Return [X, Y] of the center of cell containing provided text 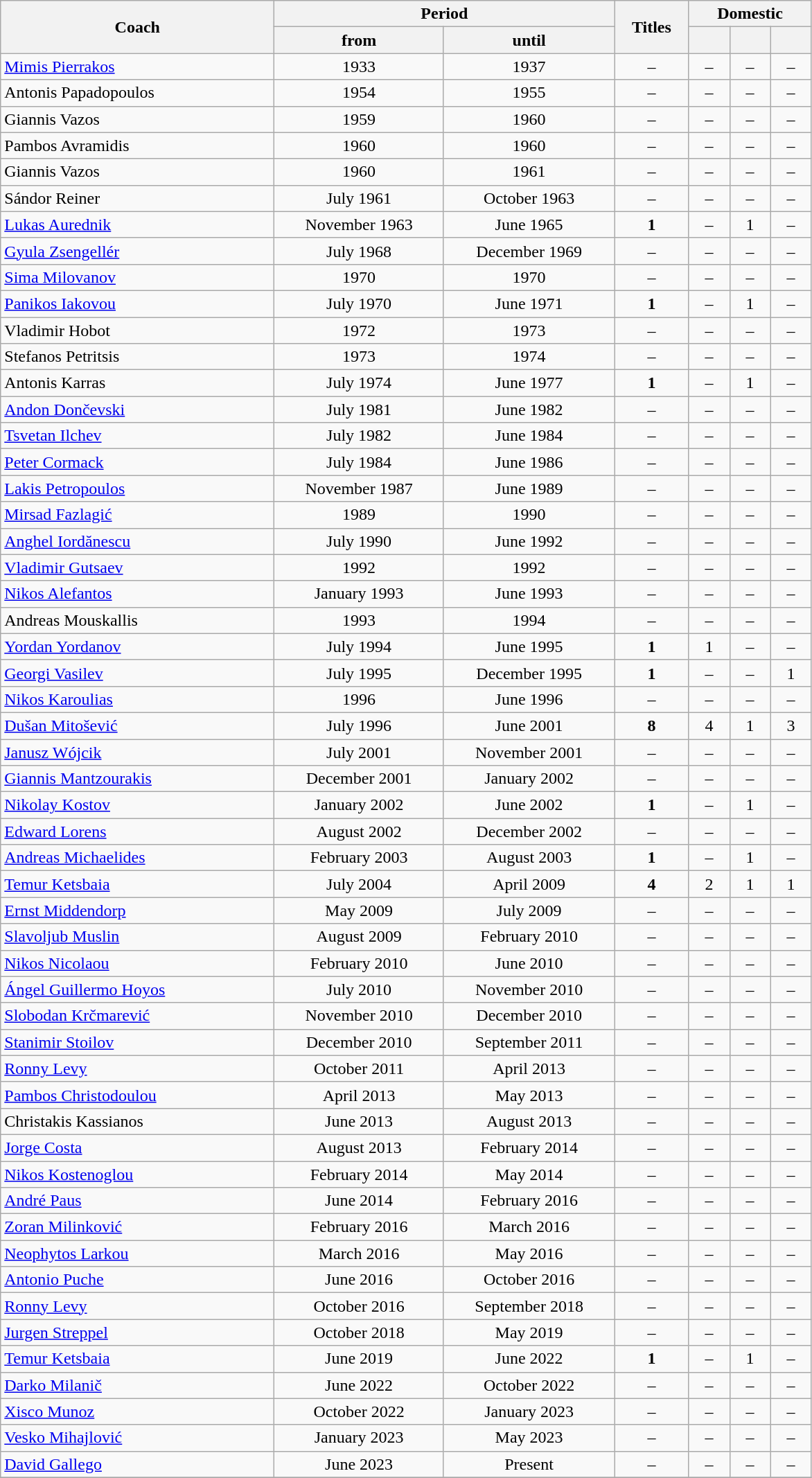
Anghel Iordănescu [137, 541]
Pambos Christodoulou [137, 1095]
1989 [359, 515]
Tsvetan Ilchev [137, 436]
Mimis Pierrakos [137, 67]
Nikos Alefantos [137, 594]
Nikos Kostenoglou [137, 1175]
May 2019 [529, 1332]
June 2019 [359, 1359]
October 2018 [359, 1332]
April 2009 [529, 884]
Peter Cormack [137, 462]
November 1963 [359, 225]
Nikolay Kostov [137, 805]
Edward Lorens [137, 832]
1994 [529, 620]
July 1984 [359, 462]
1993 [359, 620]
July 1996 [359, 725]
Gyula Zsengellér [137, 251]
1974 [529, 357]
1990 [529, 515]
August 2003 [529, 858]
July 1970 [359, 303]
May 2009 [359, 910]
1954 [359, 93]
July 2001 [359, 752]
3 [791, 725]
Period [445, 14]
1961 [529, 172]
Christakis Kassianos [137, 1121]
June 1982 [529, 410]
December 2001 [359, 779]
Slavoljub Muslin [137, 937]
September 2018 [529, 1306]
October 2011 [359, 1068]
July 1990 [359, 541]
June 1984 [529, 436]
Dušan Mitošević [137, 725]
until [529, 40]
November 2001 [529, 752]
May 2016 [529, 1253]
Jurgen Streppel [137, 1332]
Giannis Mantzourakis [137, 779]
Sándor Reiner [137, 198]
July 1995 [359, 673]
Andon Dončevski [137, 410]
Mirsad Fazlagić [137, 515]
September 2011 [529, 1042]
October 1963 [529, 198]
June 2013 [359, 1121]
June 1993 [529, 594]
Lakis Petropoulos [137, 489]
July 1981 [359, 410]
August 2009 [359, 937]
May 2023 [529, 1438]
December 2002 [529, 832]
June 2002 [529, 805]
May 2014 [529, 1175]
January 1993 [359, 594]
Sima Milovanov [137, 277]
André Paus [137, 1201]
July 1982 [359, 436]
Vladimir Gutsaev [137, 568]
June 1992 [529, 541]
June 2010 [529, 963]
July 2009 [529, 910]
June 1977 [529, 383]
June 2016 [359, 1280]
Zoran Milinković [137, 1227]
Stefanos Petritsis [137, 357]
Yordan Yordanov [137, 646]
Panikos Iakovou [137, 303]
July 1968 [359, 251]
June 1986 [529, 462]
Ernst Middendorp [137, 910]
Slobodan Krčmarević [137, 1016]
June 1995 [529, 646]
Vesko Mihajlović [137, 1438]
Andreas Michaelides [137, 858]
Lukas Aurednik [137, 225]
Antonis Papadopoulos [137, 93]
from [359, 40]
Ángel Guillermo Hoyos [137, 989]
2 [709, 884]
Jorge Costa [137, 1147]
June 1965 [529, 225]
Antonis Karras [137, 383]
1972 [359, 331]
8 [651, 725]
Stanimir Stoilov [137, 1042]
1996 [359, 699]
December 1969 [529, 251]
June 2001 [529, 725]
1955 [529, 93]
1933 [359, 67]
May 2013 [529, 1095]
June 1971 [529, 303]
Present [529, 1464]
June 1989 [529, 489]
1937 [529, 67]
July 1994 [359, 646]
Nikos Nicolaou [137, 963]
June 2023 [359, 1464]
July 1974 [359, 383]
Janusz Wójcik [137, 752]
Nikos Karoulias [137, 699]
July 2010 [359, 989]
Andreas Mouskallis [137, 620]
Titles [651, 27]
Antonio Puche [137, 1280]
June 1996 [529, 699]
August 2002 [359, 832]
Georgi Vasilev [137, 673]
June 2014 [359, 1201]
February 2003 [359, 858]
David Gallego [137, 1464]
July 1961 [359, 198]
Darko Milanič [137, 1385]
December 1995 [529, 673]
July 2004 [359, 884]
November 1987 [359, 489]
Vladimir Hobot [137, 331]
Neophytos Larkou [137, 1253]
Coach [137, 27]
Pambos Avramidis [137, 146]
Domestic [750, 14]
1959 [359, 119]
Xisco Munoz [137, 1411]
